Find where the given text appears and provide that cell's center as [x, y] coordinate. 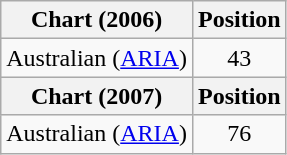
43 [239, 58]
76 [239, 134]
Chart (2007) [97, 96]
Chart (2006) [97, 20]
